Return (x, y) of the center of cell containing provided text 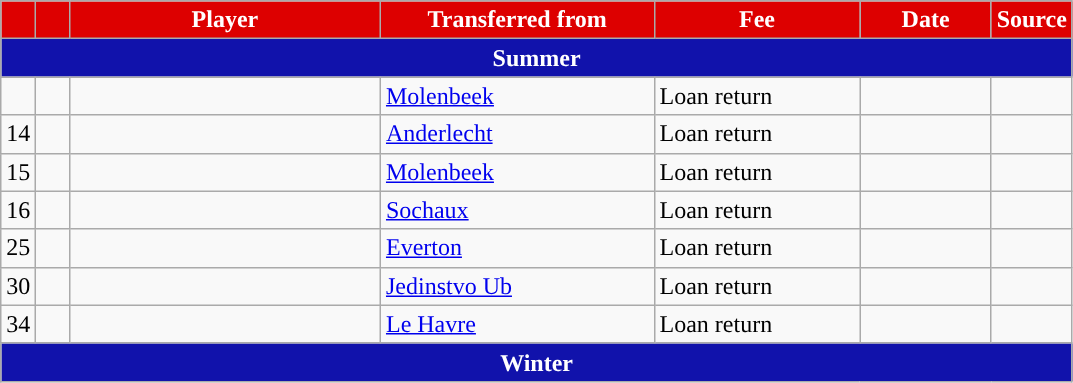
Transferred from (517, 20)
34 (18, 324)
Everton (517, 248)
Source (1032, 20)
Anderlecht (517, 134)
15 (18, 172)
Fee (757, 20)
Player (224, 20)
Summer (537, 58)
25 (18, 248)
Sochaux (517, 210)
Date (926, 20)
Jedinstvo Ub (517, 286)
30 (18, 286)
Le Havre (517, 324)
Winter (537, 362)
16 (18, 210)
14 (18, 134)
